Determine the (x, y) coordinate at the center of the cell enclosing the given text.  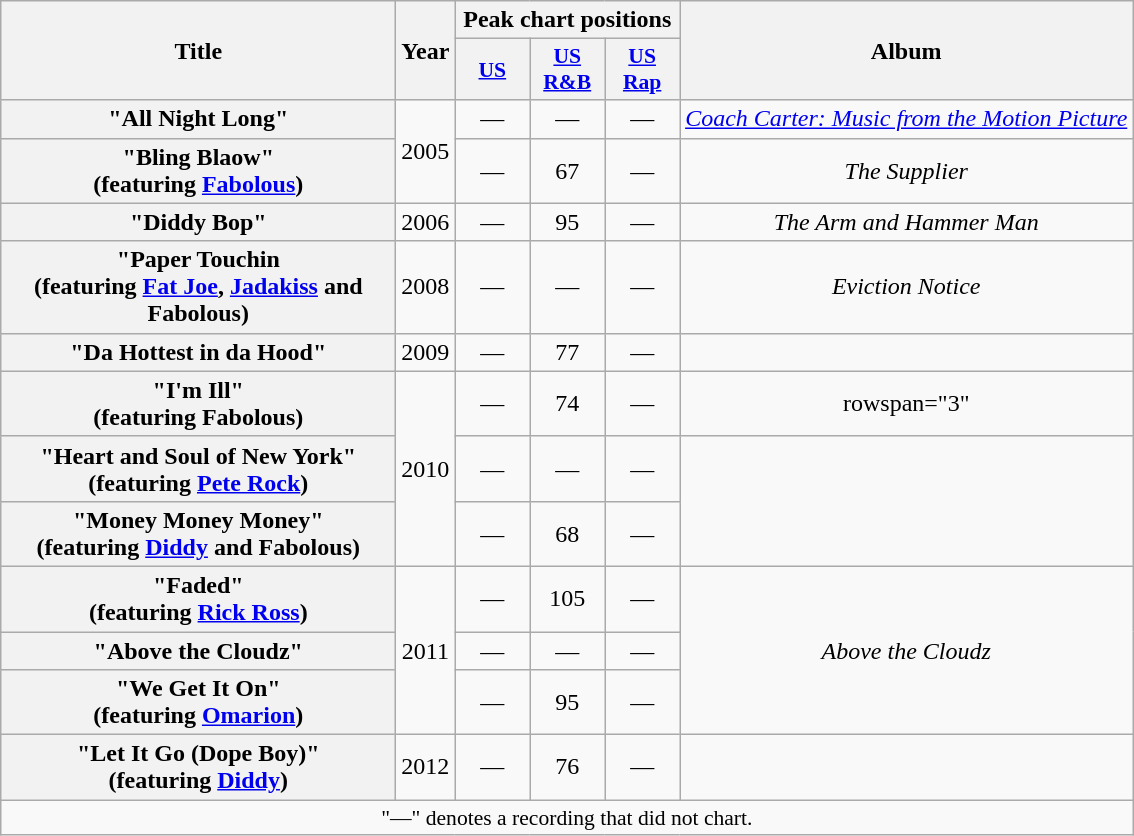
rowspan="3" (906, 404)
105 (568, 598)
Title (198, 50)
USRap (642, 70)
"Money Money Money"(featuring Diddy and Fabolous) (198, 534)
Coach Carter: Music from the Motion Picture (906, 119)
2005 (426, 152)
The Supplier (906, 170)
The Arm and Hammer Man (906, 222)
Above the Cloudz (906, 650)
2008 (426, 287)
"—" denotes a recording that did not chart. (567, 818)
2011 (426, 650)
"Paper Touchin(featuring Fat Joe, Jadakiss and Fabolous) (198, 287)
"Diddy Bop" (198, 222)
US (492, 70)
"I'm Ill"(featuring Fabolous) (198, 404)
"Faded"(featuring Rick Ross) (198, 598)
2012 (426, 768)
USR&B (568, 70)
"Above the Cloudz" (198, 651)
"Bling Blaow"(featuring Fabolous) (198, 170)
"All Night Long" (198, 119)
Eviction Notice (906, 287)
Peak chart positions (568, 20)
"We Get It On"(featuring Omarion) (198, 702)
2006 (426, 222)
2009 (426, 352)
76 (568, 768)
"Heart and Soul of New York"(featuring Pete Rock) (198, 468)
"Let It Go (Dope Boy)"(featuring Diddy) (198, 768)
"Da Hottest in da Hood" (198, 352)
68 (568, 534)
Year (426, 50)
Album (906, 50)
74 (568, 404)
67 (568, 170)
2010 (426, 468)
77 (568, 352)
